From the cell containing the given text, extract its center point as (X, Y) coordinate. 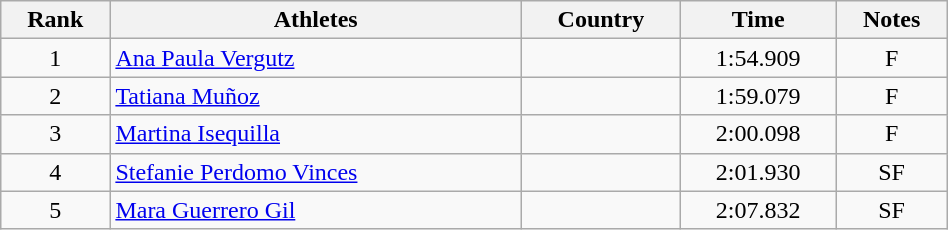
2:07.832 (758, 210)
Athletes (316, 20)
Ana Paula Vergutz (316, 58)
4 (56, 172)
5 (56, 210)
1:54.909 (758, 58)
Notes (892, 20)
Rank (56, 20)
1:59.079 (758, 96)
2 (56, 96)
Tatiana Muñoz (316, 96)
3 (56, 134)
Martina Isequilla (316, 134)
2:00.098 (758, 134)
Country (600, 20)
1 (56, 58)
Time (758, 20)
Mara Guerrero Gil (316, 210)
2:01.930 (758, 172)
Stefanie Perdomo Vinces (316, 172)
